Output the [x, y] coordinate of the center of the cell containing the given text.  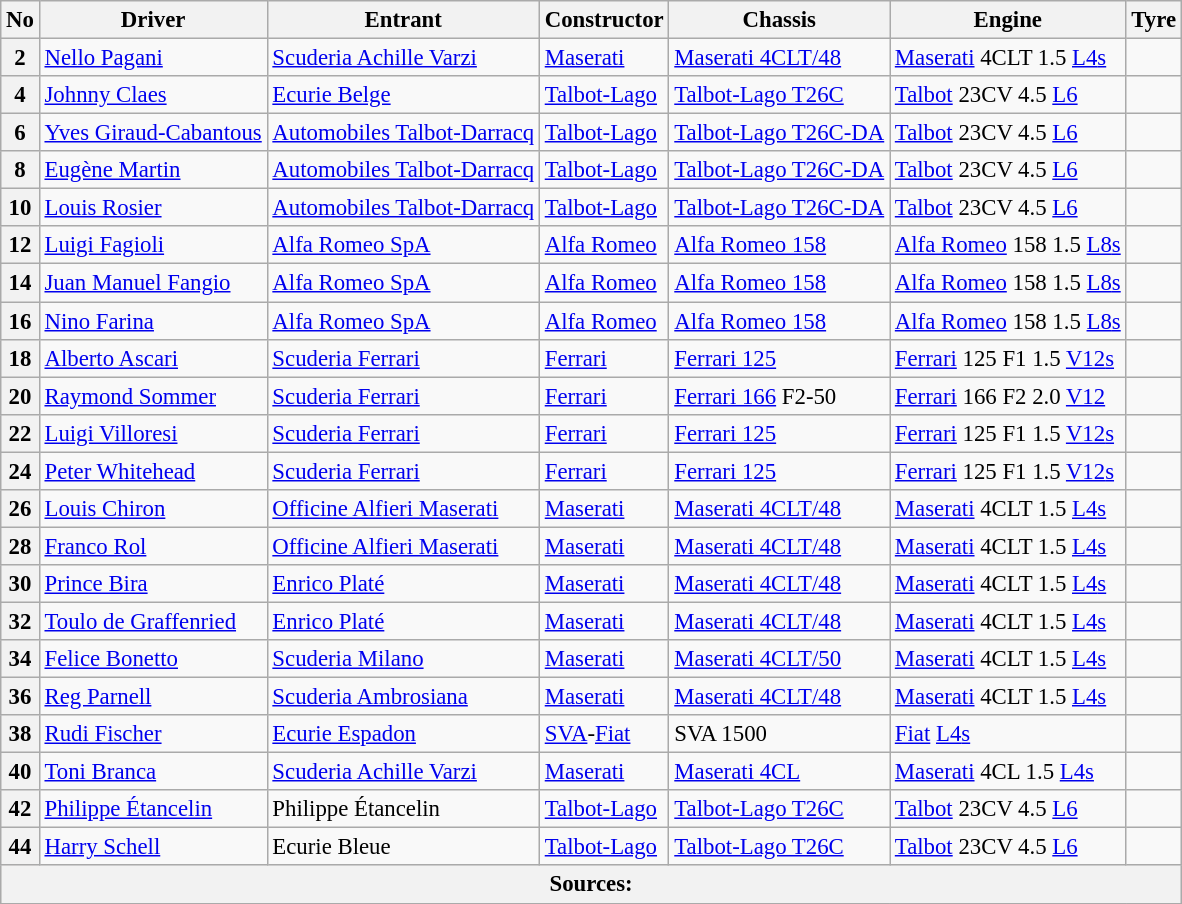
2 [20, 58]
Engine [1008, 20]
Louis Rosier [153, 208]
Maserati 4CLT/50 [780, 659]
36 [20, 697]
Scuderia Ambrosiana [403, 697]
12 [20, 245]
10 [20, 208]
Maserati 4CL [780, 772]
26 [20, 509]
44 [20, 847]
Nino Farina [153, 321]
4 [20, 95]
SVA-Fiat [604, 734]
32 [20, 621]
Sources: [592, 885]
6 [20, 133]
40 [20, 772]
No [20, 20]
Maserati 4CL 1.5 L4s [1008, 772]
Peter Whitehead [153, 471]
Ferrari 166 F2-50 [780, 396]
Louis Chiron [153, 509]
Driver [153, 20]
Franco Rol [153, 546]
22 [20, 433]
Rudi Fischer [153, 734]
Ferrari 166 F2 2.0 V12 [1008, 396]
Scuderia Milano [403, 659]
Luigi Villoresi [153, 433]
Alberto Ascari [153, 358]
Reg Parnell [153, 697]
Toni Branca [153, 772]
18 [20, 358]
Tyre [1154, 20]
8 [20, 170]
Ecurie Belge [403, 95]
28 [20, 546]
Juan Manuel Fangio [153, 283]
38 [20, 734]
Harry Schell [153, 847]
Johnny Claes [153, 95]
Toulo de Graffenried [153, 621]
34 [20, 659]
Felice Bonetto [153, 659]
Entrant [403, 20]
Ecurie Bleue [403, 847]
16 [20, 321]
Chassis [780, 20]
Ecurie Espadon [403, 734]
Prince Bira [153, 584]
42 [20, 809]
Eugène Martin [153, 170]
30 [20, 584]
Fiat L4s [1008, 734]
Nello Pagani [153, 58]
14 [20, 283]
Raymond Sommer [153, 396]
Luigi Fagioli [153, 245]
24 [20, 471]
Yves Giraud-Cabantous [153, 133]
20 [20, 396]
SVA 1500 [780, 734]
Constructor [604, 20]
